Detect which cell encompasses the target text, then output its [x, y] center coordinate. 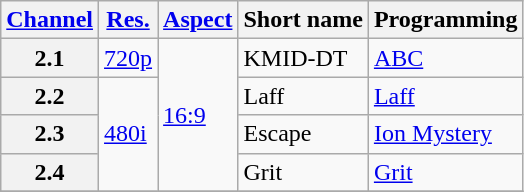
2.2 [50, 96]
Ion Mystery [446, 134]
Short name [303, 20]
Channel [50, 20]
480i [128, 134]
ABC [446, 58]
Programming [446, 20]
2.4 [50, 172]
16:9 [198, 115]
Aspect [198, 20]
Escape [303, 134]
2.3 [50, 134]
2.1 [50, 58]
Res. [128, 20]
720p [128, 58]
KMID-DT [303, 58]
